Scan for the cell matching the given text and deliver its (x, y) coordinate at center. 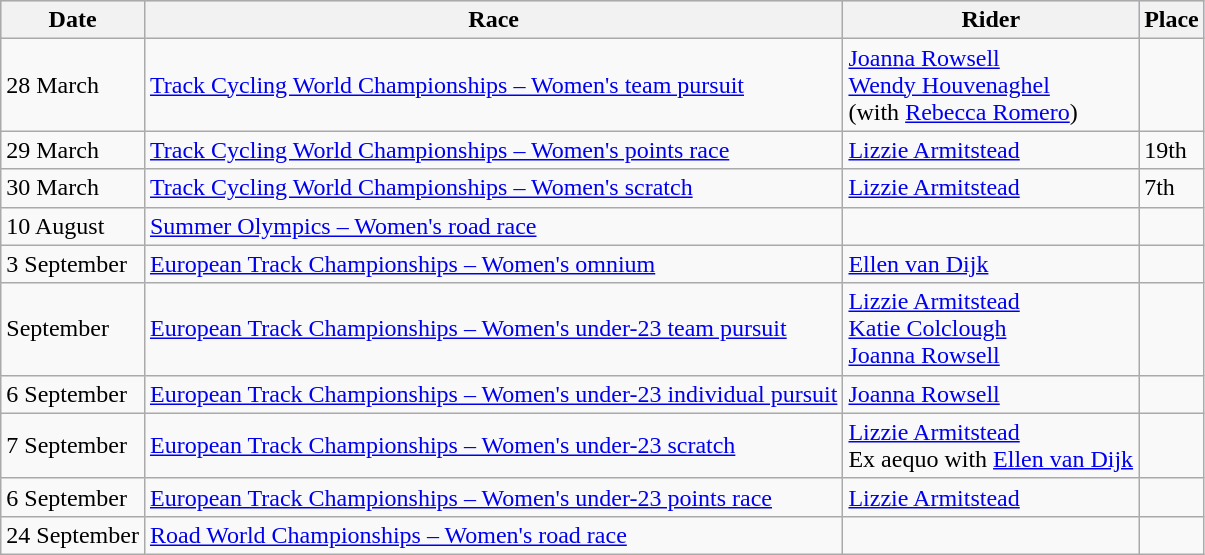
Track Cycling World Championships – Women's scratch (493, 188)
7 September (73, 446)
29 March (73, 150)
Lizzie Armitstead Katie Colclough Joanna Rowsell (991, 329)
European Track Championships – Women's under-23 individual pursuit (493, 394)
24 September (73, 535)
10 August (73, 226)
Lizzie ArmitsteadEx aequo with Ellen van Dijk (991, 446)
30 March (73, 188)
Joanna Rowsell (991, 394)
September (73, 329)
Summer Olympics – Women's road race (493, 226)
European Track Championships – Women's omnium (493, 264)
European Track Championships – Women's under-23 scratch (493, 446)
European Track Championships – Women's under-23 team pursuit (493, 329)
European Track Championships – Women's under-23 points race (493, 497)
Place (1172, 20)
Rider (991, 20)
19th (1172, 150)
3 September (73, 264)
Road World Championships – Women's road race (493, 535)
Ellen van Dijk (991, 264)
Race (493, 20)
Joanna Rowsell Wendy Houvenaghel(with Rebecca Romero) (991, 85)
Track Cycling World Championships – Women's points race (493, 150)
Track Cycling World Championships – Women's team pursuit (493, 85)
7th (1172, 188)
Date (73, 20)
28 March (73, 85)
